Search for the cell housing the specified text and yield its [x, y] center coordinate. 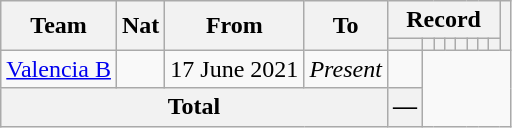
Team [59, 26]
Present [346, 69]
Nat [140, 26]
— [404, 107]
Valencia B [59, 69]
To [346, 26]
From [234, 26]
Record [443, 20]
Total [194, 107]
17 June 2021 [234, 69]
